Determine the (x, y) coordinate at the center of the cell enclosing the given text.  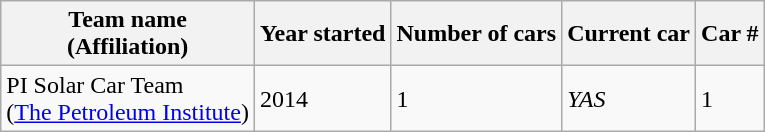
Team name(Affiliation) (128, 34)
PI Solar Car Team(The Petroleum Institute) (128, 98)
Year started (322, 34)
Current car (629, 34)
Number of cars (476, 34)
Car # (730, 34)
2014 (322, 98)
YAS (629, 98)
